Search for the cell housing the specified text and yield its [X, Y] center coordinate. 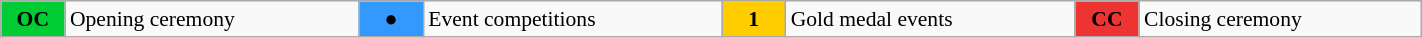
Opening ceremony [212, 19]
OC [33, 19]
● [391, 19]
1 [754, 19]
Closing ceremony [1280, 19]
CC [1107, 19]
Event competitions [572, 19]
Gold medal events [930, 19]
